Identify which cell holds the provided text, then report its (X, Y) central coordinate. 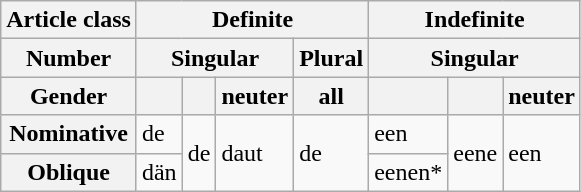
Oblique (69, 172)
Definite (252, 20)
Nominative (69, 134)
Number (69, 58)
Indefinite (475, 20)
all (332, 96)
dän (159, 172)
eenen* (408, 172)
Gender (69, 96)
daut (255, 153)
eene (476, 153)
Plural (332, 58)
Article class (69, 20)
